From the cell containing the given text, extract its center point as [X, Y] coordinate. 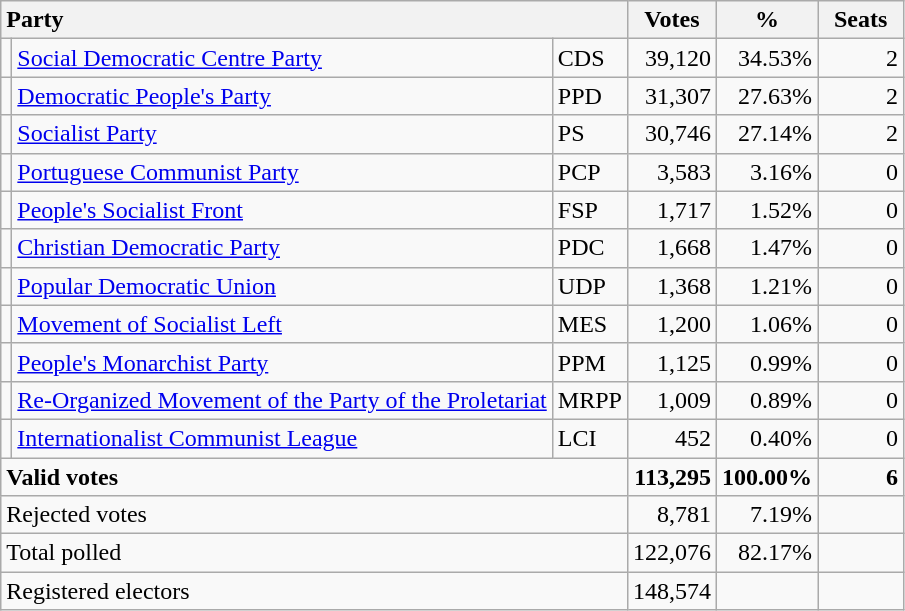
1,717 [672, 210]
Votes [672, 20]
1.52% [766, 210]
3.16% [766, 172]
Movement of Socialist Left [282, 324]
Socialist Party [282, 134]
Rejected votes [314, 515]
1.21% [766, 286]
8,781 [672, 515]
0.40% [766, 438]
82.17% [766, 553]
113,295 [672, 477]
30,746 [672, 134]
27.14% [766, 134]
Valid votes [314, 477]
0.99% [766, 362]
People's Monarchist Party [282, 362]
7.19% [766, 515]
Total polled [314, 553]
PCP [590, 172]
Portuguese Communist Party [282, 172]
MRPP [590, 400]
CDS [590, 58]
PPD [590, 96]
Social Democratic Centre Party [282, 58]
122,076 [672, 553]
34.53% [766, 58]
LCI [590, 438]
People's Socialist Front [282, 210]
0.89% [766, 400]
1,368 [672, 286]
100.00% [766, 477]
FSP [590, 210]
Democratic People's Party [282, 96]
MES [590, 324]
PDC [590, 248]
6 [861, 477]
27.63% [766, 96]
1,200 [672, 324]
Internationalist Communist League [282, 438]
Party [314, 20]
% [766, 20]
Re-Organized Movement of the Party of the Proletariat [282, 400]
3,583 [672, 172]
Registered electors [314, 591]
452 [672, 438]
Popular Democratic Union [282, 286]
Christian Democratic Party [282, 248]
Seats [861, 20]
39,120 [672, 58]
1,125 [672, 362]
31,307 [672, 96]
1.06% [766, 324]
1.47% [766, 248]
PPM [590, 362]
148,574 [672, 591]
1,668 [672, 248]
1,009 [672, 400]
PS [590, 134]
UDP [590, 286]
